Detect which cell encompasses the target text, then output its [X, Y] center coordinate. 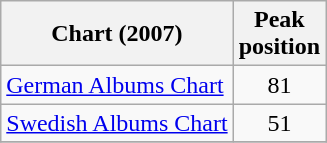
Chart (2007) [117, 34]
Peakposition [279, 34]
81 [279, 85]
Swedish Albums Chart [117, 123]
51 [279, 123]
German Albums Chart [117, 85]
